Locate the cell with the specified text and output its [x, y] center coordinate. 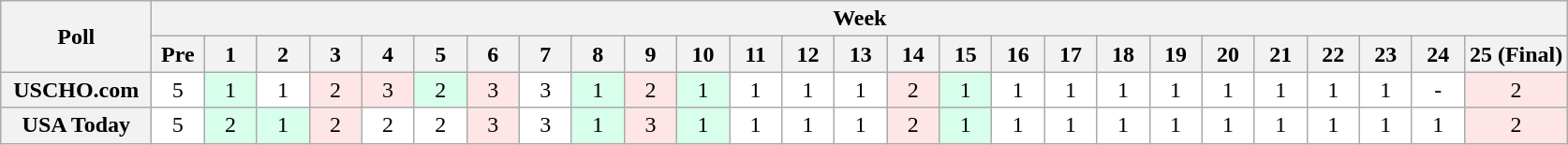
14 [913, 54]
24 [1438, 54]
21 [1280, 54]
Pre [178, 54]
12 [808, 54]
9 [650, 54]
19 [1176, 54]
18 [1123, 54]
- [1438, 90]
23 [1385, 54]
10 [703, 54]
13 [861, 54]
Week [860, 19]
4 [388, 54]
15 [966, 54]
11 [755, 54]
6 [493, 54]
8 [598, 54]
USCHO.com [77, 90]
Poll [77, 36]
USA Today [77, 125]
16 [1018, 54]
22 [1333, 54]
7 [545, 54]
25 (Final) [1516, 54]
17 [1071, 54]
20 [1228, 54]
